Identify which cell holds the provided text, then report its (X, Y) central coordinate. 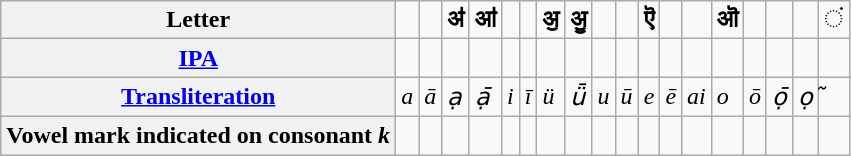
ऒ (727, 20)
a (408, 97)
o (727, 97)
ॷ (578, 20)
̃ (834, 97)
ü (551, 97)
ō (754, 97)
ī (528, 97)
Transliteration (198, 97)
ạ̄ (485, 97)
ǖ (578, 97)
ॳ (456, 20)
i (510, 97)
Vowel mark indicated on consonant k (198, 135)
ॴ (485, 20)
IPA (198, 58)
ॶ (551, 20)
u (604, 97)
e (649, 97)
ā (430, 97)
ọ̄ (779, 97)
ū (626, 97)
ऎ (649, 20)
ạ (456, 97)
ं (834, 20)
ọ (806, 97)
ē (671, 97)
Letter (198, 20)
ai (697, 97)
